Find where the given text appears and provide that cell's center as [x, y] coordinate. 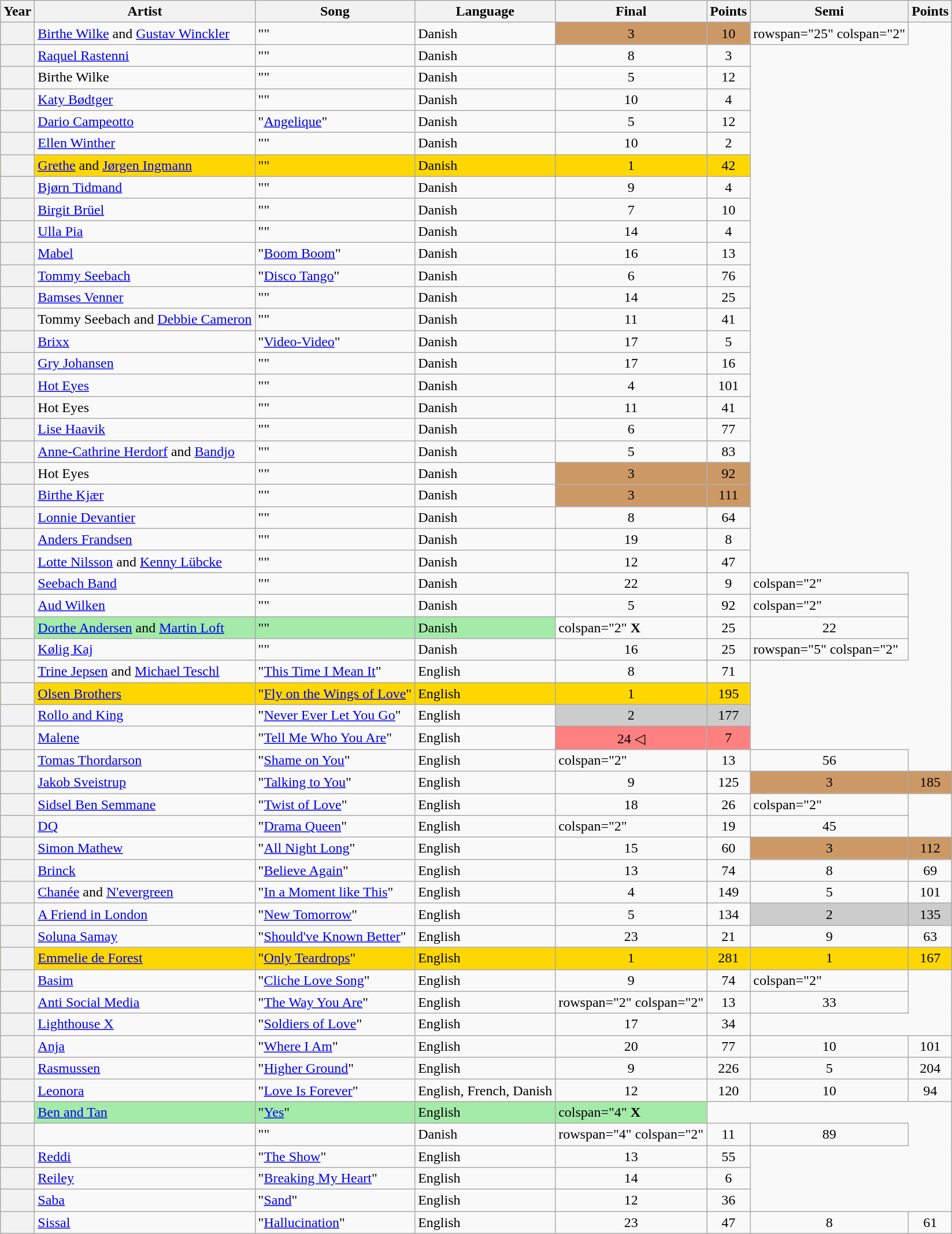
18 [631, 804]
Lise Haavik [145, 429]
149 [728, 892]
"In a Moment like This" [335, 892]
33 [829, 1002]
rowspan="25" colspan="2" [829, 34]
Seebach Band [145, 583]
"Should've Known Better" [335, 936]
56 [829, 760]
120 [728, 1090]
"Hallucination" [335, 1222]
colspan="4" X [631, 1112]
"Sand" [335, 1200]
Soluna Samay [145, 936]
281 [728, 958]
Jakob Sveistrup [145, 782]
Artist [145, 12]
"Video-Video" [335, 342]
Aud Wilken [145, 605]
94 [931, 1090]
24 ◁ [631, 738]
125 [728, 782]
Tommy Seebach and Debbie Cameron [145, 320]
Reiley [145, 1179]
A Friend in London [145, 914]
DQ [145, 827]
Leonora [145, 1090]
89 [829, 1134]
"Love Is Forever" [335, 1090]
135 [931, 914]
Birthe Wilke and Gustav Winckler [145, 34]
Rollo and King [145, 716]
rowspan="4" colspan="2" [631, 1134]
177 [728, 716]
Gry Johansen [145, 364]
Katy Bødtger [145, 99]
Birgit Brüel [145, 209]
Simon Mathew [145, 848]
Olsen Brothers [145, 694]
Anders Frandsen [145, 539]
Dario Campeotto [145, 121]
"Higher Ground" [335, 1068]
195 [728, 694]
Chanée and N'evergreen [145, 892]
"Twist of Love" [335, 804]
Anti Social Media [145, 1002]
Brinck [145, 870]
"Believe Again" [335, 870]
Lotte Nilsson and Kenny Lübcke [145, 561]
rowspan="2" colspan="2" [631, 1002]
Basim [145, 980]
111 [728, 495]
Mabel [145, 253]
Ben and Tan [145, 1112]
Raquel Rastenni [145, 55]
Semi [829, 12]
Kølig Kaj [145, 650]
"New Tomorrow" [335, 914]
61 [931, 1222]
Language [486, 12]
"Breaking My Heart" [335, 1179]
55 [728, 1157]
"All Night Long" [335, 848]
21 [728, 936]
69 [931, 870]
167 [931, 958]
Ellen Winther [145, 143]
English, French, Danish [486, 1090]
60 [728, 848]
Bamses Venner [145, 298]
Sidsel Ben Semmane [145, 804]
20 [631, 1046]
"The Show" [335, 1157]
"Yes" [335, 1112]
"Shame on You" [335, 760]
36 [728, 1200]
Ulla Pia [145, 231]
Rasmussen [145, 1068]
Final [631, 12]
"Never Ever Let You Go" [335, 716]
112 [931, 848]
Year [17, 12]
Tommy Seebach [145, 276]
Anja [145, 1046]
"Drama Queen" [335, 827]
"Talking to You" [335, 782]
"Where I Am" [335, 1046]
"Cliche Love Song" [335, 980]
Lighthouse X [145, 1024]
185 [931, 782]
45 [829, 827]
83 [728, 451]
"Tell Me Who You Are" [335, 738]
"Only Teardrops" [335, 958]
Reddi [145, 1157]
64 [728, 517]
"Angelique" [335, 121]
rowspan="5" colspan="2" [829, 650]
Sissal [145, 1222]
Malene [145, 738]
Birthe Wilke [145, 77]
"Boom Boom" [335, 253]
Birthe Kjær [145, 495]
"Fly on the Wings of Love" [335, 694]
71 [728, 672]
226 [728, 1068]
26 [728, 804]
Anne-Cathrine Herdorf and Bandjo [145, 451]
Saba [145, 1200]
15 [631, 848]
76 [728, 276]
Grethe and Jørgen Ingmann [145, 165]
Tomas Thordarson [145, 760]
Trine Jepsen and Michael Teschl [145, 672]
"The Way You Are" [335, 1002]
Brixx [145, 342]
"Disco Tango" [335, 276]
134 [728, 914]
"Soldiers of Love" [335, 1024]
63 [931, 936]
42 [728, 165]
34 [728, 1024]
colspan="2" X [631, 627]
Dorthe Andersen and Martin Loft [145, 627]
Lonnie Devantier [145, 517]
Emmelie de Forest [145, 958]
"This Time I Mean It" [335, 672]
Song [335, 12]
204 [931, 1068]
Bjørn Tidmand [145, 187]
